Detect which cell encompasses the target text, then output its [X, Y] center coordinate. 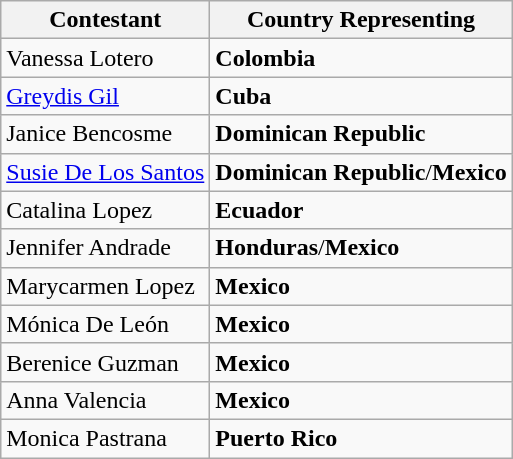
Dominican Republic [361, 134]
Monica Pastrana [106, 438]
Berenice Guzman [106, 362]
Greydis Gil [106, 96]
Colombia [361, 58]
Contestant [106, 20]
Jennifer Andrade [106, 248]
Susie De Los Santos [106, 172]
Honduras/Mexico [361, 248]
Cuba [361, 96]
Ecuador [361, 210]
Vanessa Lotero [106, 58]
Anna Valencia [106, 400]
Janice Bencosme [106, 134]
Marycarmen Lopez [106, 286]
Dominican Republic/Mexico [361, 172]
Country Representing [361, 20]
Puerto Rico [361, 438]
Catalina Lopez [106, 210]
Mónica De León [106, 324]
